Capture the cell that displays the provided text and extract its (x, y) central coordinate. 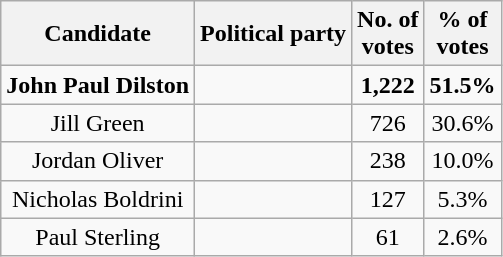
127 (388, 199)
30.6% (462, 123)
% ofvotes (462, 34)
Nicholas Boldrini (98, 199)
Candidate (98, 34)
Jordan Oliver (98, 161)
Jill Green (98, 123)
51.5% (462, 85)
1,222 (388, 85)
John Paul Dilston (98, 85)
Paul Sterling (98, 237)
5.3% (462, 199)
10.0% (462, 161)
No. ofvotes (388, 34)
238 (388, 161)
726 (388, 123)
2.6% (462, 237)
61 (388, 237)
Political party (274, 34)
